Provide the [x, y] coordinate of the cell's center where the given text is located.  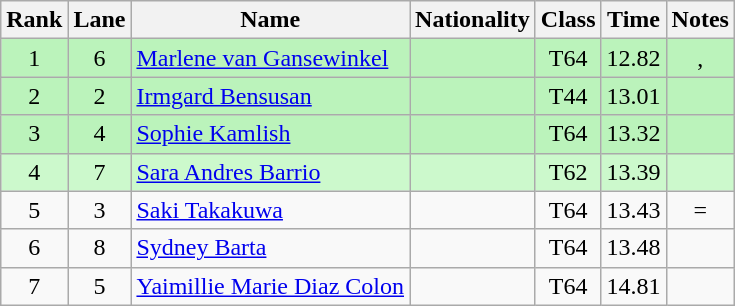
T44 [568, 96]
Sara Andres Barrio [270, 172]
13.43 [634, 210]
13.32 [634, 134]
= [700, 210]
Rank [34, 20]
Lane [100, 20]
Class [568, 20]
13.48 [634, 248]
Sophie Kamlish [270, 134]
Irmgard Bensusan [270, 96]
T62 [568, 172]
Marlene van Gansewinkel [270, 58]
Saki Takakuwa [270, 210]
8 [100, 248]
Notes [700, 20]
12.82 [634, 58]
Nationality [473, 20]
Sydney Barta [270, 248]
14.81 [634, 286]
, [700, 58]
Yaimillie Marie Diaz Colon [270, 286]
13.01 [634, 96]
1 [34, 58]
Name [270, 20]
13.39 [634, 172]
Time [634, 20]
